Find where the given text appears and provide that cell's center as (X, Y) coordinate. 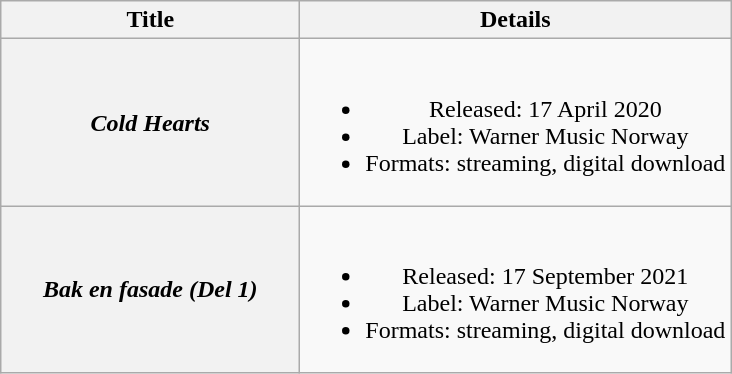
Cold Hearts (150, 122)
Details (516, 20)
Bak en fasade (Del 1) (150, 290)
Released: 17 April 2020Label: Warner Music NorwayFormats: streaming, digital download (516, 122)
Released: 17 September 2021Label: Warner Music NorwayFormats: streaming, digital download (516, 290)
Title (150, 20)
